Search for the cell housing the specified text and yield its (x, y) center coordinate. 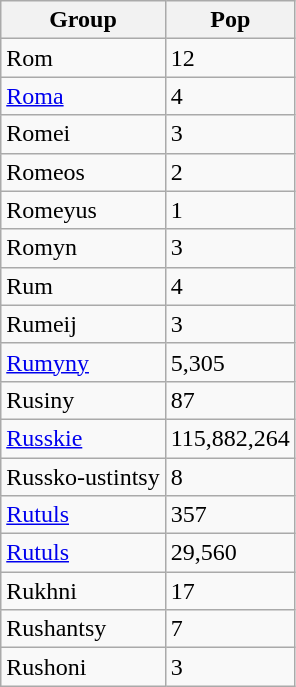
7 (230, 629)
Romeyus (83, 210)
17 (230, 591)
2 (230, 172)
Romyn (83, 248)
Group (83, 20)
Rushoni (83, 667)
Rom (83, 58)
115,882,264 (230, 438)
1 (230, 210)
29,560 (230, 553)
Rushantsy (83, 629)
Rukhni (83, 591)
Romeos (83, 172)
357 (230, 515)
Rusiny (83, 400)
Rumeij (83, 324)
12 (230, 58)
87 (230, 400)
5,305 (230, 362)
Roma (83, 96)
Pop (230, 20)
Russko-ustintsy (83, 477)
8 (230, 477)
Rum (83, 286)
Russkie (83, 438)
Romei (83, 134)
Rumyny (83, 362)
